Extract the (x, y) coordinate from the center of the cell holding the provided text.  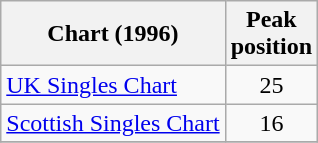
16 (271, 123)
Scottish Singles Chart (113, 123)
UK Singles Chart (113, 85)
Chart (1996) (113, 34)
Peakposition (271, 34)
25 (271, 85)
